From the cell containing the given text, extract its center point as (x, y) coordinate. 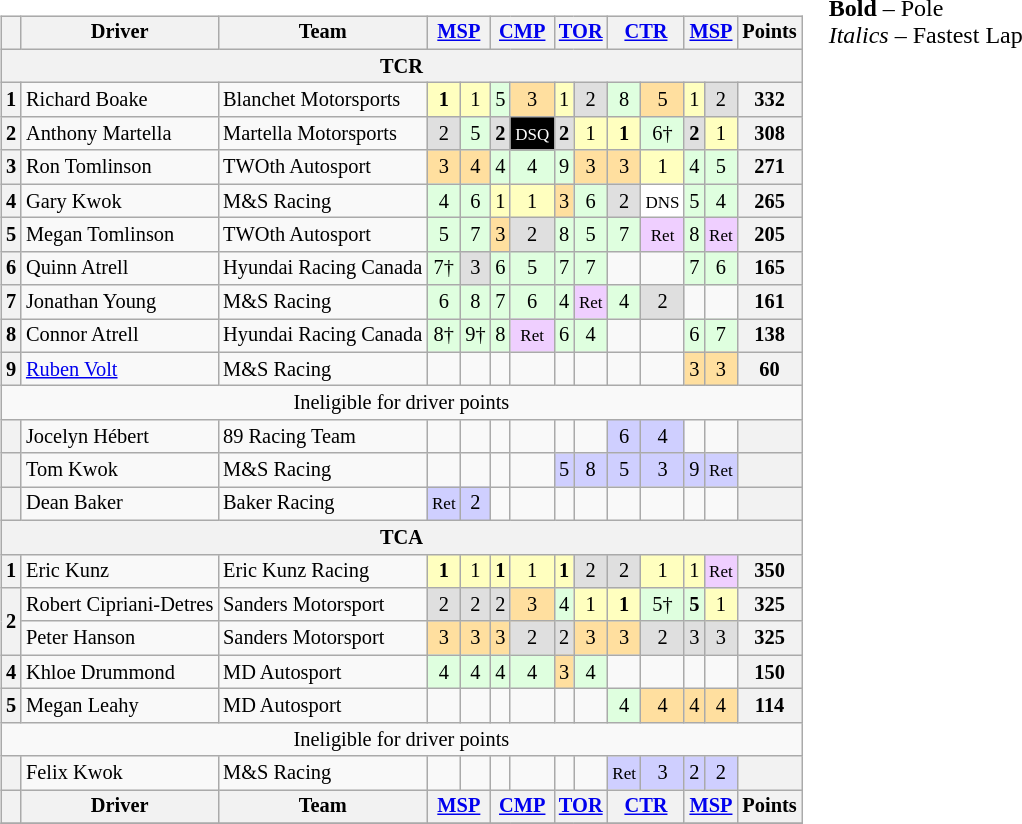
DSQ (532, 134)
271 (770, 167)
Gary Kwok (120, 201)
Megan Leahy (120, 706)
205 (770, 235)
Dean Baker (120, 504)
Eric Kunz (120, 571)
TCR (401, 66)
8† (444, 336)
332 (770, 100)
138 (770, 336)
Jonathan Young (120, 302)
TCA (401, 537)
Baker Racing (322, 504)
Richard Boake (120, 100)
308 (770, 134)
Megan Tomlinson (120, 235)
9† (475, 336)
150 (770, 672)
Robert Cipriani-Detres (120, 605)
7† (444, 268)
Blanchet Motorsports (322, 100)
Peter Hanson (120, 638)
114 (770, 706)
Felix Kwok (120, 773)
89 Racing Team (322, 437)
Eric Kunz Racing (322, 571)
Khloe Drummond (120, 672)
350 (770, 571)
DNS (663, 201)
6† (663, 134)
5† (663, 605)
Anthony Martella (120, 134)
60 (770, 369)
Ron Tomlinson (120, 167)
Martella Motorsports (322, 134)
Quinn Atrell (120, 268)
Tom Kwok (120, 470)
165 (770, 268)
161 (770, 302)
Connor Atrell (120, 336)
265 (770, 201)
Ruben Volt (120, 369)
Jocelyn Hébert (120, 437)
